Search for the cell housing the specified text and yield its (x, y) center coordinate. 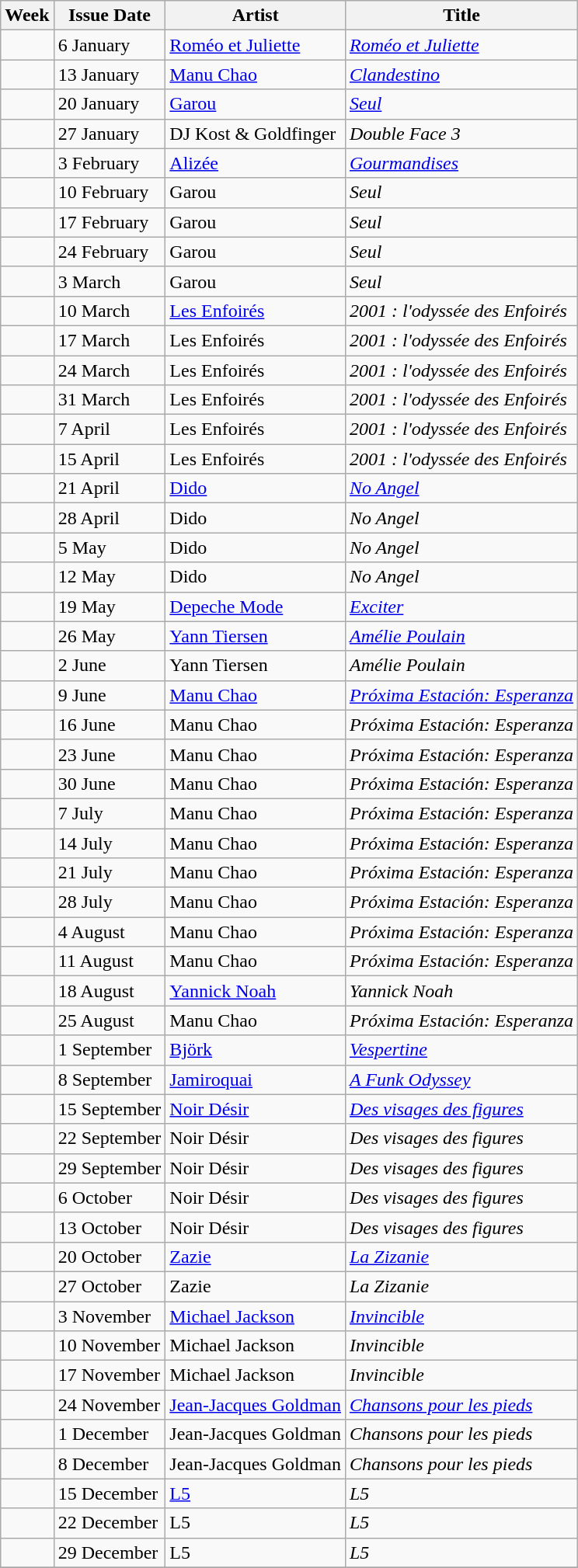
10 November (110, 1346)
21 April (110, 488)
3 November (110, 1316)
DJ Kost & Goldfinger (256, 134)
15 April (110, 459)
30 June (110, 784)
7 July (110, 813)
Week (27, 16)
3 March (110, 281)
31 March (110, 400)
17 November (110, 1375)
Clandestino (461, 75)
24 November (110, 1405)
Gourmandises (461, 163)
10 February (110, 193)
23 June (110, 754)
20 January (110, 104)
Vespertine (461, 1050)
1 September (110, 1050)
21 July (110, 873)
27 January (110, 134)
8 December (110, 1464)
15 December (110, 1493)
26 May (110, 636)
Title (461, 16)
A Funk Odyssey (461, 1080)
5 May (110, 548)
Double Face 3 (461, 134)
28 July (110, 902)
Björk (256, 1050)
6 January (110, 45)
24 March (110, 370)
13 October (110, 1227)
1 December (110, 1434)
10 March (110, 311)
16 June (110, 725)
4 August (110, 932)
9 June (110, 695)
Alizée (256, 163)
22 December (110, 1523)
8 September (110, 1080)
28 April (110, 518)
22 September (110, 1139)
18 August (110, 991)
29 September (110, 1168)
Exciter (461, 607)
Jamiroquai (256, 1080)
19 May (110, 607)
13 January (110, 75)
14 July (110, 843)
20 October (110, 1257)
3 February (110, 163)
Artist (256, 16)
7 April (110, 429)
15 September (110, 1109)
29 December (110, 1552)
12 May (110, 577)
6 October (110, 1198)
24 February (110, 252)
Issue Date (110, 16)
11 August (110, 961)
Depeche Mode (256, 607)
25 August (110, 1020)
27 October (110, 1286)
17 February (110, 222)
2 June (110, 666)
17 March (110, 340)
